Locate the cell with the specified text and output its (X, Y) center coordinate. 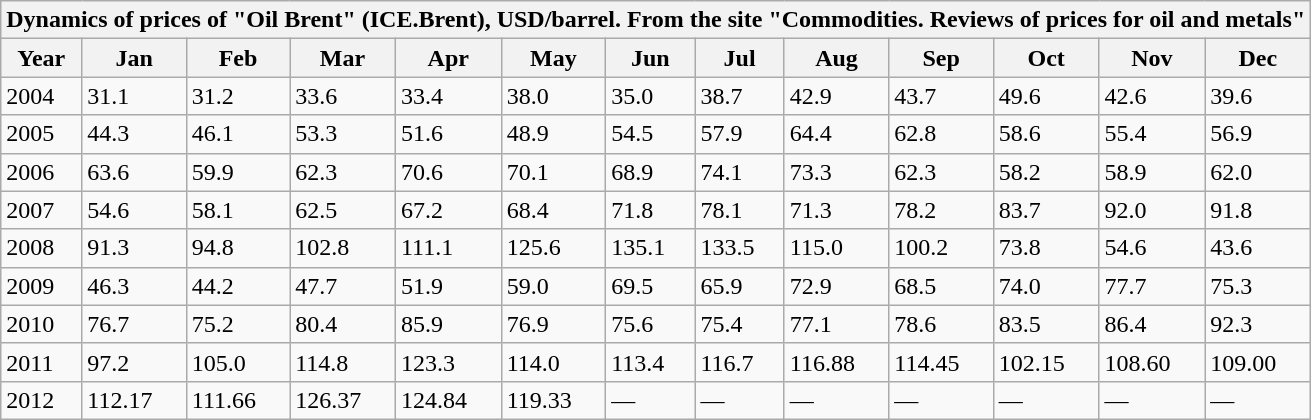
72.9 (836, 286)
109.00 (1258, 362)
114.0 (554, 362)
58.2 (1046, 172)
123.3 (448, 362)
Aug (836, 58)
69.5 (650, 286)
77.1 (836, 324)
71.8 (650, 210)
80.4 (343, 324)
133.5 (740, 248)
116.88 (836, 362)
62.5 (343, 210)
76.9 (554, 324)
Dynamics of prices of "Oil Brent" (ICE.Brent), USD/barrel. From the site "Commodities. Reviews of prices for oil and metals" (656, 20)
77.7 (1152, 286)
70.6 (448, 172)
2007 (42, 210)
119.33 (554, 400)
75.4 (740, 324)
2011 (42, 362)
62.8 (942, 134)
92.3 (1258, 324)
111.1 (448, 248)
78.2 (942, 210)
48.9 (554, 134)
114.8 (343, 362)
67.2 (448, 210)
51.6 (448, 134)
38.7 (740, 96)
Year (42, 58)
68.9 (650, 172)
78.1 (740, 210)
76.7 (134, 324)
97.2 (134, 362)
94.8 (238, 248)
115.0 (836, 248)
2008 (42, 248)
86.4 (1152, 324)
43.7 (942, 96)
Dec (1258, 58)
2010 (42, 324)
91.3 (134, 248)
100.2 (942, 248)
75.6 (650, 324)
73.3 (836, 172)
126.37 (343, 400)
Mar (343, 58)
44.3 (134, 134)
May (554, 58)
62.0 (1258, 172)
Jul (740, 58)
33.6 (343, 96)
71.3 (836, 210)
46.3 (134, 286)
125.6 (554, 248)
59.9 (238, 172)
70.1 (554, 172)
63.6 (134, 172)
68.5 (942, 286)
Jun (650, 58)
102.15 (1046, 362)
31.1 (134, 96)
124.84 (448, 400)
75.3 (1258, 286)
Jan (134, 58)
51.9 (448, 286)
31.2 (238, 96)
75.2 (238, 324)
38.0 (554, 96)
114.45 (942, 362)
53.3 (343, 134)
42.6 (1152, 96)
102.8 (343, 248)
47.7 (343, 286)
83.7 (1046, 210)
105.0 (238, 362)
78.6 (942, 324)
2006 (42, 172)
42.9 (836, 96)
68.4 (554, 210)
2009 (42, 286)
58.1 (238, 210)
74.1 (740, 172)
74.0 (1046, 286)
92.0 (1152, 210)
46.1 (238, 134)
57.9 (740, 134)
108.60 (1152, 362)
55.4 (1152, 134)
43.6 (1258, 248)
54.5 (650, 134)
33.4 (448, 96)
58.6 (1046, 134)
Feb (238, 58)
Apr (448, 58)
Oct (1046, 58)
2005 (42, 134)
58.9 (1152, 172)
2004 (42, 96)
135.1 (650, 248)
49.6 (1046, 96)
2012 (42, 400)
Nov (1152, 58)
73.8 (1046, 248)
64.4 (836, 134)
83.5 (1046, 324)
113.4 (650, 362)
44.2 (238, 286)
39.6 (1258, 96)
85.9 (448, 324)
111.66 (238, 400)
91.8 (1258, 210)
116.7 (740, 362)
56.9 (1258, 134)
65.9 (740, 286)
Sep (942, 58)
59.0 (554, 286)
112.17 (134, 400)
35.0 (650, 96)
